Detect which cell encompasses the target text, then output its [x, y] center coordinate. 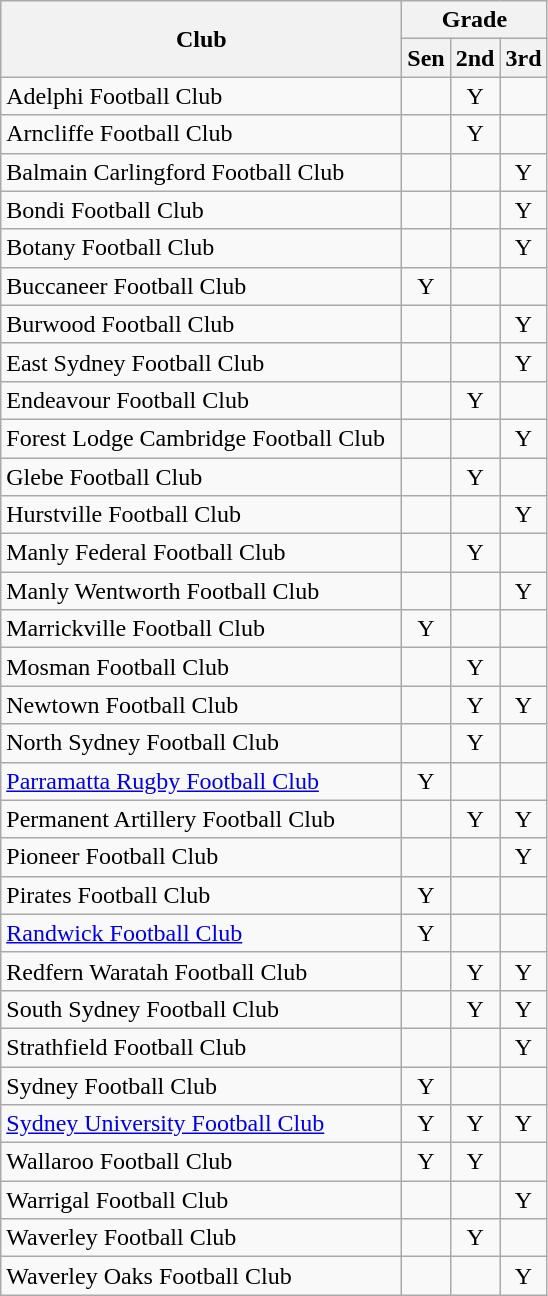
Marrickville Football Club [202, 629]
North Sydney Football Club [202, 743]
Parramatta Rugby Football Club [202, 781]
Sen [426, 58]
Hurstville Football Club [202, 515]
Warrigal Football Club [202, 1200]
3rd [524, 58]
Glebe Football Club [202, 477]
Bondi Football Club [202, 210]
Sydney Football Club [202, 1085]
Manly Wentworth Football Club [202, 591]
Newtown Football Club [202, 705]
South Sydney Football Club [202, 1009]
Burwood Football Club [202, 324]
Mosman Football Club [202, 667]
Adelphi Football Club [202, 96]
Botany Football Club [202, 248]
Sydney University Football Club [202, 1124]
2nd [475, 58]
Randwick Football Club [202, 933]
Pioneer Football Club [202, 857]
Buccaneer Football Club [202, 286]
Grade [474, 20]
Redfern Waratah Football Club [202, 971]
Arncliffe Football Club [202, 134]
Endeavour Football Club [202, 400]
Wallaroo Football Club [202, 1162]
Waverley Oaks Football Club [202, 1276]
Balmain Carlingford Football Club [202, 172]
East Sydney Football Club [202, 362]
Pirates Football Club [202, 895]
Forest Lodge Cambridge Football Club [202, 438]
Manly Federal Football Club [202, 553]
Club [202, 39]
Strathfield Football Club [202, 1047]
Permanent Artillery Football Club [202, 819]
Waverley Football Club [202, 1238]
